Search for the cell housing the specified text and yield its [X, Y] center coordinate. 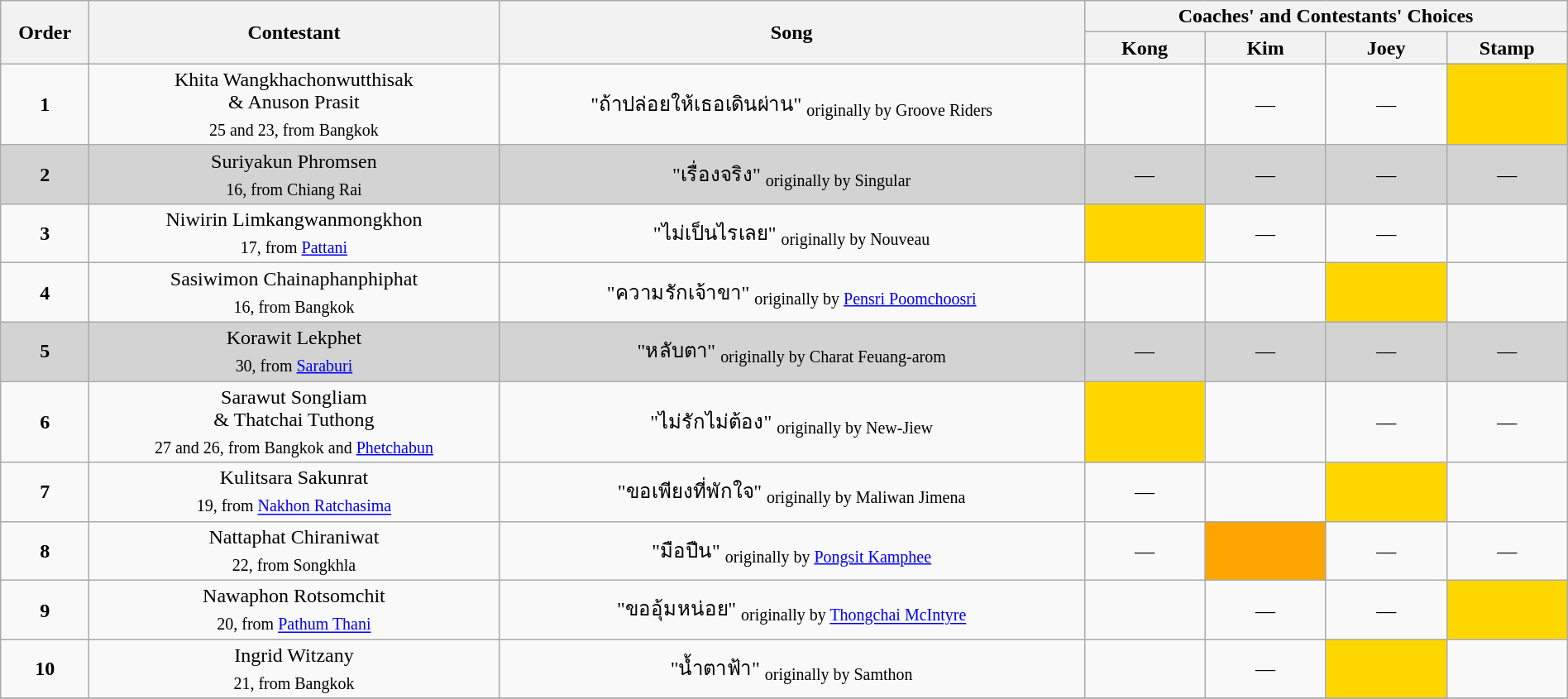
"ถ้าปล่อยให้เธอเดินผ่าน" originally by Groove Riders [791, 104]
"ไม่รักไม่ต้อง" originally by New-Jiew [791, 422]
Sarawut Songliam & Thatchai Tuthong27 and 26, from Bangkok and Phetchabun [294, 422]
3 [45, 233]
"น้ำตาฟ้า" originally by Samthon [791, 668]
"หลับตา" originally by Charat Feuang-arom [791, 351]
8 [45, 551]
5 [45, 351]
2 [45, 174]
"ขออุ้มหน่อย" originally by Thongchai McIntyre [791, 610]
Kulitsara Sakunrat19, from Nakhon Ratchasima [294, 491]
Kim [1265, 48]
Niwirin Limkangwanmongkhon17, from Pattani [294, 233]
Kong [1145, 48]
Ingrid Witzany21, from Bangkok [294, 668]
Song [791, 32]
Joey [1386, 48]
"มือปืน" originally by Pongsit Kamphee [791, 551]
Contestant [294, 32]
9 [45, 610]
Nawaphon Rotsomchit20, from Pathum Thani [294, 610]
Nattaphat Chiraniwat22, from Songkhla [294, 551]
Korawit Lekphet30, from Saraburi [294, 351]
Sasiwimon Chainaphanphiphat16, from Bangkok [294, 293]
"ความรักเจ้าขา" originally by Pensri Poomchoosri [791, 293]
Order [45, 32]
1 [45, 104]
10 [45, 668]
"ขอเพียงที่พักใจ" originally by Maliwan Jimena [791, 491]
"เรื่องจริง" originally by Singular [791, 174]
6 [45, 422]
Stamp [1507, 48]
7 [45, 491]
"ไม่เป็นไรเลย" originally by Nouveau [791, 233]
4 [45, 293]
Coaches' and Contestants' Choices [1326, 17]
Khita Wangkhachonwutthisak & Anuson Prasit25 and 23, from Bangkok [294, 104]
Suriyakun Phromsen16, from Chiang Rai [294, 174]
